For the text-containing cell, return its midpoint in (X, Y) coordinate format. 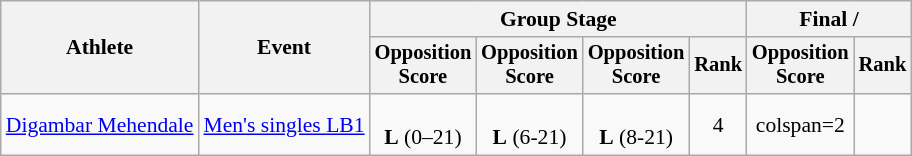
L (8-21) (636, 124)
L (0–21) (424, 124)
4 (718, 124)
Group Stage (558, 19)
Event (284, 48)
Digambar Mehendale (100, 124)
Men's singles LB1 (284, 124)
Athlete (100, 48)
Final / (829, 19)
colspan=2 (800, 124)
L (6-21) (530, 124)
